Provide the [X, Y] coordinate of the cell's center where the given text is located.  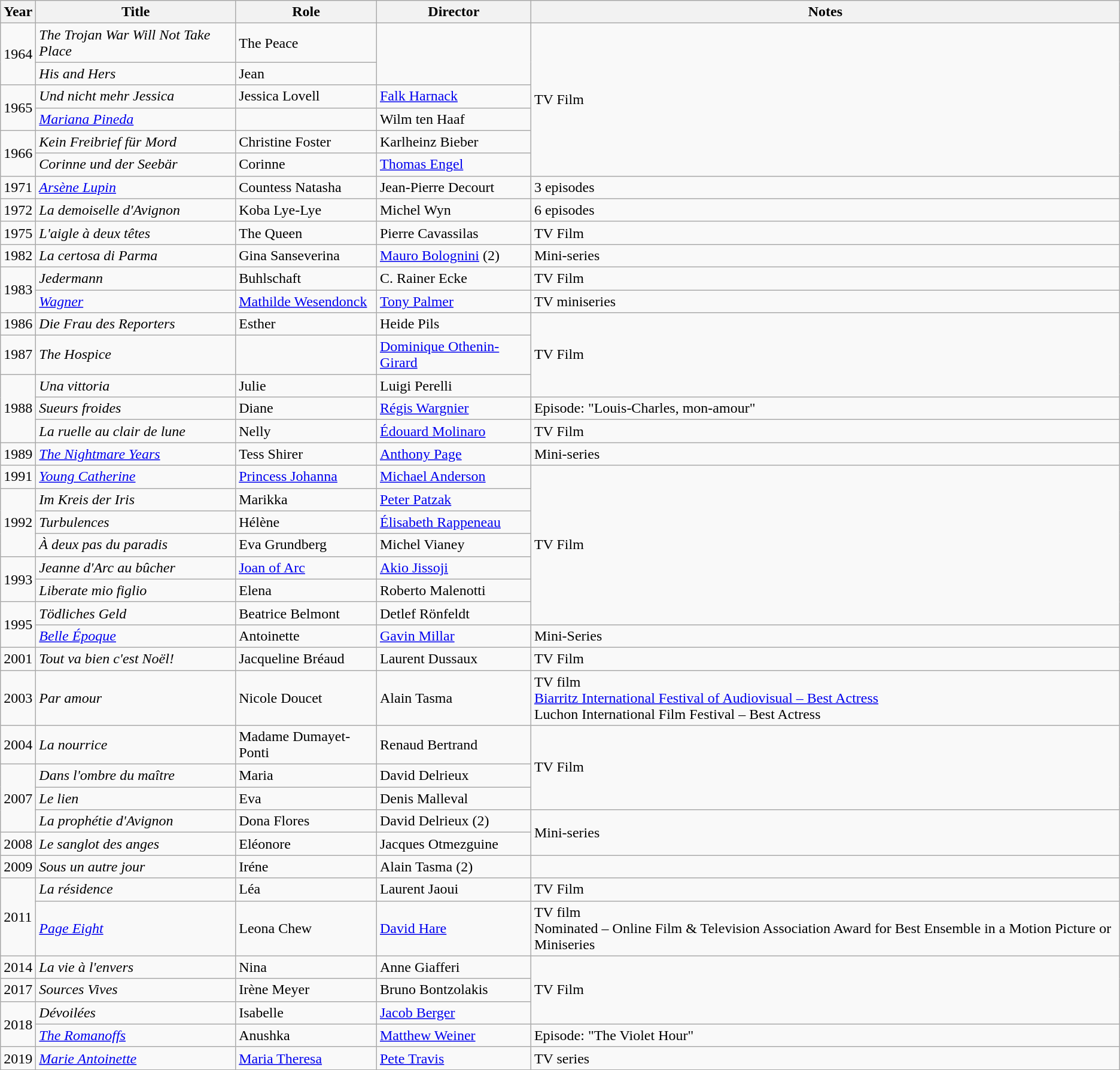
1965 [18, 108]
Episode: "Louis-Charles, mon-amour" [825, 409]
1989 [18, 454]
Anthony Page [454, 454]
Corinne und der Seebär [136, 164]
The Trojan War Will Not Take Place [136, 43]
Page Eight [136, 928]
Denis Malleval [454, 798]
Dévoilées [136, 1013]
Buhlschaft [306, 278]
Anne Giafferi [454, 967]
Christine Foster [306, 142]
His and Hers [136, 74]
1988 [18, 409]
Und nicht mehr Jessica [136, 96]
Diane [306, 409]
David Hare [454, 928]
The Peace [306, 43]
2018 [18, 1024]
TV miniseries [825, 301]
1987 [18, 355]
Die Frau des Reporters [136, 324]
Eva [306, 798]
2009 [18, 867]
Iréne [306, 867]
Falk Harnack [454, 96]
Tess Shirer [306, 454]
2003 [18, 697]
Marikka [306, 499]
TV filmNominated – Online Film & Television Association Award for Best Ensemble in a Motion Picture or Miniseries [825, 928]
Notes [825, 12]
Role [306, 12]
Hélène [306, 522]
Beatrice Belmont [306, 613]
Year [18, 12]
Nelly [306, 431]
Le sanglot des anges [136, 844]
Young Catherine [136, 477]
Detlef Rönfeldt [454, 613]
2014 [18, 967]
La vie à l'envers [136, 967]
Sous un autre jour [136, 867]
Renaud Bertrand [454, 745]
Belle Époque [136, 636]
6 episodes [825, 210]
Laurent Dussaux [454, 659]
1986 [18, 324]
Jeanne d'Arc au bûcher [136, 568]
Dominique Othenin-Girard [454, 355]
The Nightmare Years [136, 454]
Édouard Molinaro [454, 431]
1971 [18, 187]
Thomas Engel [454, 164]
Mariana Pineda [136, 119]
Michel Wyn [454, 210]
Maria Theresa [306, 1058]
Dona Flores [306, 821]
Élisabeth Rappeneau [454, 522]
David Delrieux [454, 776]
Roberto Malenotti [454, 590]
Elena [306, 590]
1983 [18, 289]
Julie [306, 386]
Heide Pils [454, 324]
Wilm ten Haaf [454, 119]
Sources Vives [136, 990]
Wagner [136, 301]
Le lien [136, 798]
Karlheinz Bieber [454, 142]
Sueurs froides [136, 409]
Countess Natasha [306, 187]
1993 [18, 579]
Marie Antoinette [136, 1058]
Mathilde Wesendonck [306, 301]
TV series [825, 1058]
L'aigle à deux têtes [136, 233]
Irène Meyer [306, 990]
Liberate mio figlio [136, 590]
Bruno Bontzolakis [454, 990]
Dans l'ombre du maître [136, 776]
2017 [18, 990]
La résidence [136, 889]
C. Rainer Ecke [454, 278]
Michael Anderson [454, 477]
Nina [306, 967]
Jacob Berger [454, 1013]
2007 [18, 798]
Eva Grundberg [306, 545]
Nicole Doucet [306, 697]
Princess Johanna [306, 477]
Mauro Bolognini (2) [454, 255]
Tout va bien c'est Noël! [136, 659]
Antoinette [306, 636]
Matthew Weiner [454, 1035]
Peter Patzak [454, 499]
1991 [18, 477]
2004 [18, 745]
Eléonore [306, 844]
Pierre Cavassilas [454, 233]
Maria [306, 776]
Kein Freibrief für Mord [136, 142]
3 episodes [825, 187]
Una vittoria [136, 386]
Alain Tasma (2) [454, 867]
La prophétie d'Avignon [136, 821]
Jacques Otmezguine [454, 844]
2001 [18, 659]
À deux pas du paradis [136, 545]
Madame Dumayet-Ponti [306, 745]
2008 [18, 844]
Léa [306, 889]
La demoiselle d'Avignon [136, 210]
The Romanoffs [136, 1035]
Jean [306, 74]
Jessica Lovell [306, 96]
Akio Jissoji [454, 568]
Arsène Lupin [136, 187]
Tödliches Geld [136, 613]
1966 [18, 153]
Corinne [306, 164]
2019 [18, 1058]
Luigi Perelli [454, 386]
Director [454, 12]
Tony Palmer [454, 301]
Alain Tasma [454, 697]
Anushka [306, 1035]
The Queen [306, 233]
Gavin Millar [454, 636]
1995 [18, 624]
Mini-Series [825, 636]
Par amour [136, 697]
Pete Travis [454, 1058]
Joan of Arc [306, 568]
TV filmBiarritz International Festival of Audiovisual – Best ActressLuchon International Film Festival – Best Actress [825, 697]
1964 [18, 54]
Jacqueline Bréaud [306, 659]
Episode: "The Violet Hour" [825, 1035]
Im Kreis der Iris [136, 499]
Laurent Jaoui [454, 889]
1975 [18, 233]
1992 [18, 522]
1982 [18, 255]
David Delrieux (2) [454, 821]
Gina Sanseverina [306, 255]
1972 [18, 210]
Koba Lye-Lye [306, 210]
Esther [306, 324]
Title [136, 12]
La ruelle au clair de lune [136, 431]
Leona Chew [306, 928]
Régis Wargnier [454, 409]
Turbulences [136, 522]
Isabelle [306, 1013]
Michel Vianey [454, 545]
The Hospice [136, 355]
La certosa di Parma [136, 255]
Jean-Pierre Decourt [454, 187]
Jedermann [136, 278]
La nourrice [136, 745]
2011 [18, 917]
